Output the (X, Y) coordinate of the center of the cell containing the given text.  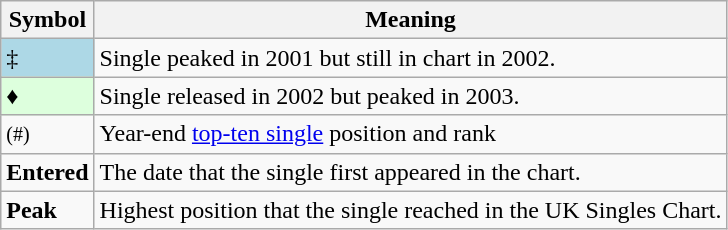
Entered (48, 172)
Peak (48, 210)
The date that the single first appeared in the chart. (410, 172)
Highest position that the single reached in the UK Singles Chart. (410, 210)
Single peaked in 2001 but still in chart in 2002. (410, 58)
Single released in 2002 but peaked in 2003. (410, 96)
Meaning (410, 20)
Year-end top-ten single position and rank (410, 134)
♦ (48, 96)
(#) (48, 134)
‡ (48, 58)
Symbol (48, 20)
